Locate the cell with the specified text and output its [X, Y] center coordinate. 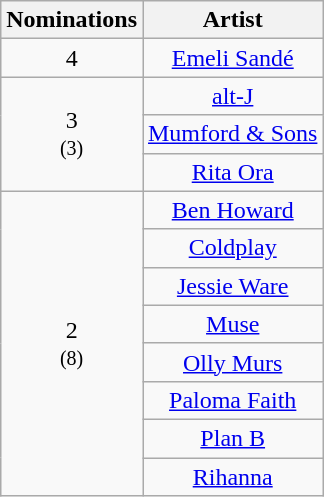
Paloma Faith [232, 400]
Nominations [72, 20]
Coldplay [232, 248]
Artist [232, 20]
Olly Murs [232, 362]
alt-J [232, 96]
Ben Howard [232, 210]
Emeli Sandé [232, 58]
Mumford & Sons [232, 134]
Rihanna [232, 477]
Jessie Ware [232, 286]
4 [72, 58]
Muse [232, 324]
3(3) [72, 134]
Rita Ora [232, 172]
2(8) [72, 343]
Plan B [232, 438]
